Capture the cell that displays the provided text and extract its [x, y] central coordinate. 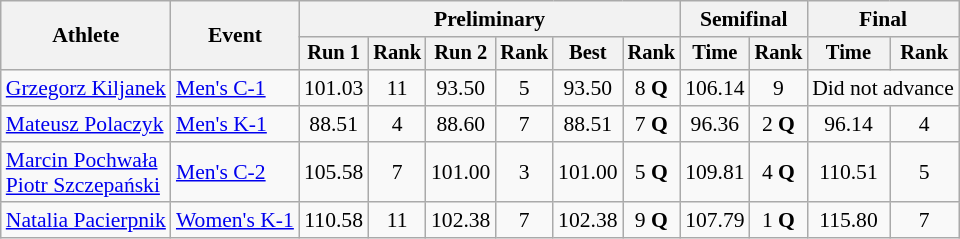
110.51 [848, 172]
2 Q [779, 124]
Semifinal [744, 19]
9 [779, 88]
8 Q [652, 88]
Mateusz Polaczyk [86, 124]
Best [588, 54]
Marcin PochwałaPiotr Szczepański [86, 172]
Did not advance [883, 88]
96.36 [714, 124]
7 Q [652, 124]
1 Q [779, 221]
Run 1 [334, 54]
115.80 [848, 221]
Grzegorz Kiljanek [86, 88]
Men's C-2 [235, 172]
Final [883, 19]
107.79 [714, 221]
101.03 [334, 88]
110.58 [334, 221]
106.14 [714, 88]
88.60 [460, 124]
Run 2 [460, 54]
Natalia Pacierpnik [86, 221]
Athlete [86, 36]
4 Q [779, 172]
Women's K-1 [235, 221]
Preliminary [490, 19]
Men's K-1 [235, 124]
Event [235, 36]
3 [524, 172]
105.58 [334, 172]
5 Q [652, 172]
96.14 [848, 124]
109.81 [714, 172]
9 Q [652, 221]
Men's C-1 [235, 88]
